For the text-containing cell, return its midpoint in (X, Y) coordinate format. 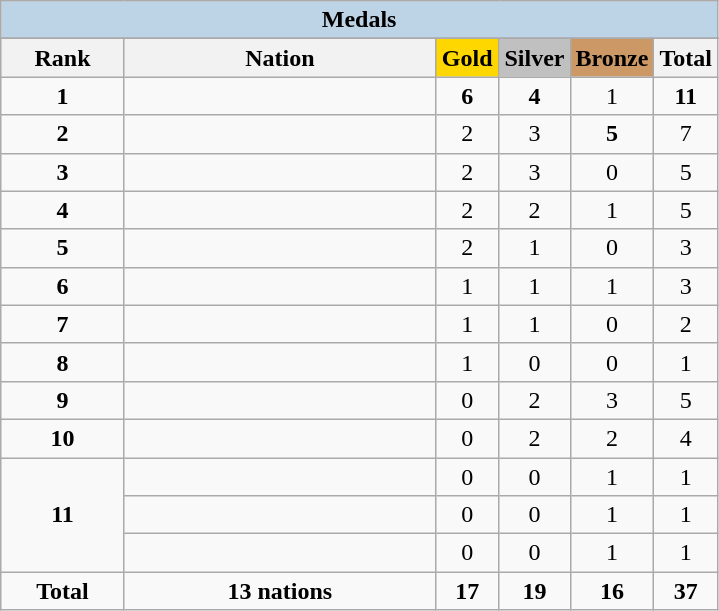
17 (467, 591)
Bronze (612, 58)
19 (534, 591)
9 (63, 400)
Nation (280, 58)
Rank (63, 58)
16 (612, 591)
Medals (360, 20)
Silver (534, 58)
13 nations (280, 591)
Gold (467, 58)
10 (63, 438)
8 (63, 362)
37 (686, 591)
